Output the (X, Y) coordinate of the center of the cell containing the given text.  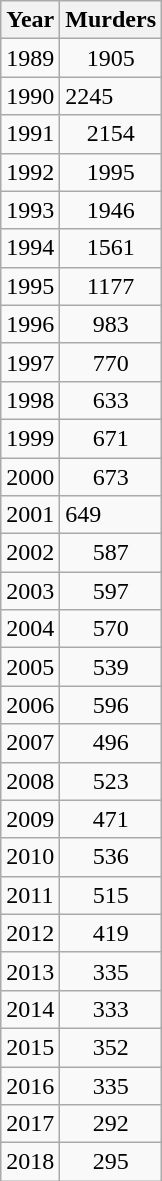
2004 (30, 629)
1992 (30, 172)
587 (111, 553)
673 (111, 477)
2245 (111, 96)
1561 (111, 248)
1177 (111, 286)
770 (111, 362)
292 (111, 1124)
523 (111, 781)
2002 (30, 553)
1989 (30, 58)
2010 (30, 857)
2014 (30, 1009)
539 (111, 667)
570 (111, 629)
333 (111, 1009)
2000 (30, 477)
596 (111, 705)
983 (111, 324)
1996 (30, 324)
2018 (30, 1162)
Year (30, 20)
2009 (30, 819)
2011 (30, 895)
1997 (30, 362)
515 (111, 895)
2012 (30, 933)
2005 (30, 667)
2003 (30, 591)
Murders (111, 20)
536 (111, 857)
2017 (30, 1124)
2006 (30, 705)
2001 (30, 515)
2016 (30, 1085)
633 (111, 400)
671 (111, 438)
1905 (111, 58)
1993 (30, 210)
352 (111, 1047)
471 (111, 819)
2013 (30, 971)
1994 (30, 248)
2008 (30, 781)
2154 (111, 134)
597 (111, 591)
649 (111, 515)
1991 (30, 134)
1998 (30, 400)
1946 (111, 210)
496 (111, 743)
2015 (30, 1047)
419 (111, 933)
2007 (30, 743)
1999 (30, 438)
295 (111, 1162)
1990 (30, 96)
